Provide the (x, y) coordinate of the cell's center where the given text is located.  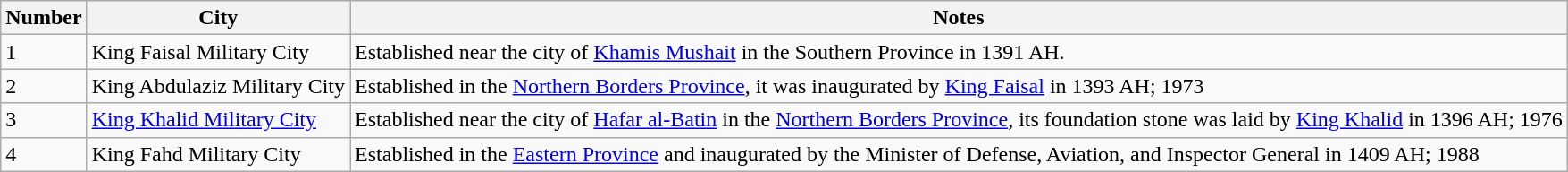
2 (44, 86)
Established near the city of Hafar al-Batin in the Northern Borders Province, its foundation stone was laid by King Khalid in 1396 AH; 1976 (960, 120)
King Faisal Military City (218, 52)
King Fahd Military City (218, 154)
King Khalid Military City (218, 120)
4 (44, 154)
Number (44, 18)
3 (44, 120)
Established near the city of Khamis Mushait in the Southern Province in 1391 AH. (960, 52)
King Abdulaziz Military City (218, 86)
Established in the Northern Borders Province, it was inaugurated by King Faisal in 1393 AH; 1973 (960, 86)
1 (44, 52)
Notes (960, 18)
Established in the Eastern Province and inaugurated by the Minister of Defense, Aviation, and Inspector General in 1409 AH; 1988 (960, 154)
City (218, 18)
